Determine the (x, y) coordinate at the center of the cell enclosing the given text.  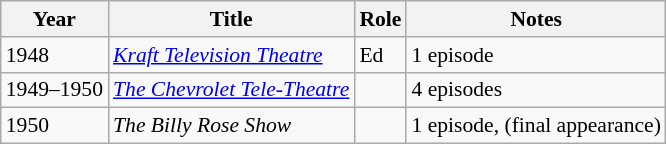
1949–1950 (54, 90)
The Chevrolet Tele-Theatre (231, 90)
1948 (54, 55)
4 episodes (536, 90)
Notes (536, 19)
1 episode, (final appearance) (536, 126)
Title (231, 19)
The Billy Rose Show (231, 126)
Year (54, 19)
Kraft Television Theatre (231, 55)
Role (380, 19)
1 episode (536, 55)
1950 (54, 126)
Ed (380, 55)
